Provide the [x, y] coordinate of the cell's center where the given text is located.  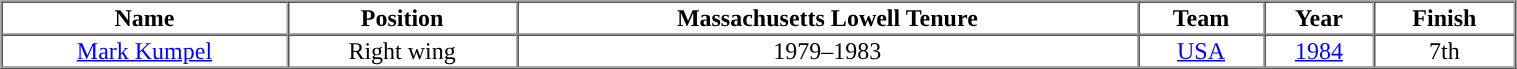
Massachusetts Lowell Tenure [828, 18]
Team [1201, 18]
Mark Kumpel [145, 50]
1984 [1318, 50]
Position [402, 18]
USA [1201, 50]
Name [145, 18]
Right wing [402, 50]
Finish [1445, 18]
Year [1318, 18]
7th [1445, 50]
1979–1983 [828, 50]
